From the cell containing the given text, extract its center point as (x, y) coordinate. 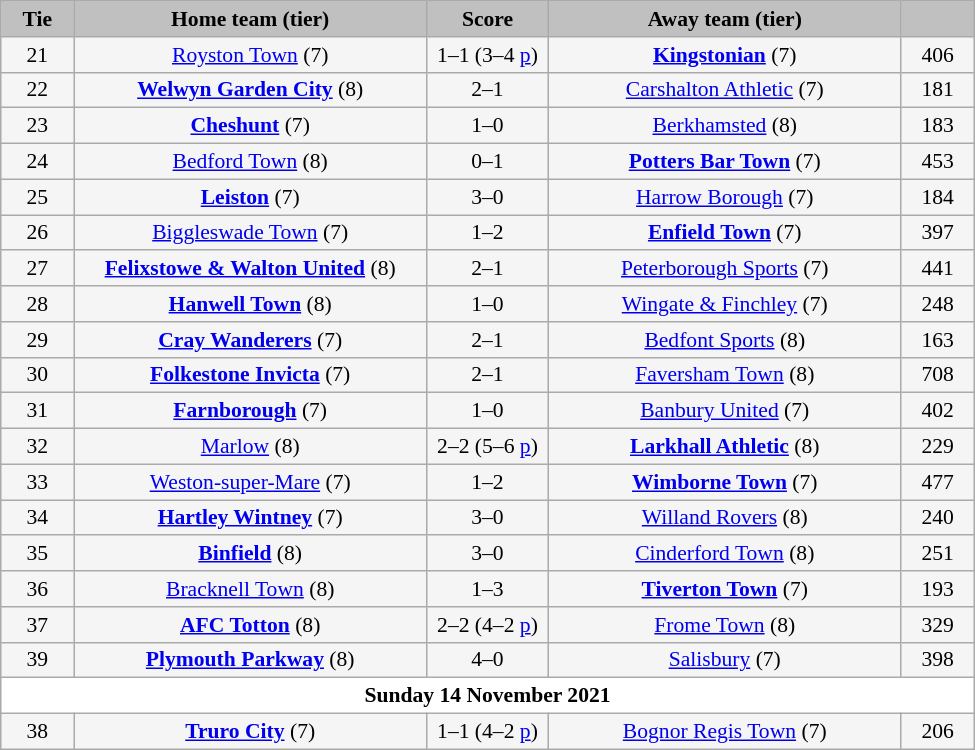
Wingate & Finchley (7) (724, 304)
Home team (tier) (250, 19)
163 (938, 340)
Larkhall Athletic (8) (724, 447)
30 (38, 375)
397 (938, 233)
Sunday 14 November 2021 (488, 696)
22 (38, 90)
Potters Bar Town (7) (724, 162)
Frome Town (8) (724, 625)
Bedfont Sports (8) (724, 340)
183 (938, 126)
Truro City (7) (250, 732)
Cinderford Town (8) (724, 554)
31 (38, 411)
4–0 (488, 660)
240 (938, 518)
Faversham Town (8) (724, 375)
453 (938, 162)
229 (938, 447)
Leiston (7) (250, 197)
25 (38, 197)
Willand Rovers (8) (724, 518)
Felixstowe & Walton United (8) (250, 269)
184 (938, 197)
477 (938, 482)
21 (38, 55)
Welwyn Garden City (8) (250, 90)
398 (938, 660)
2–2 (4–2 p) (488, 625)
248 (938, 304)
Cheshunt (7) (250, 126)
Banbury United (7) (724, 411)
Kingstonian (7) (724, 55)
1–1 (4–2 p) (488, 732)
Carshalton Athletic (7) (724, 90)
28 (38, 304)
38 (38, 732)
32 (38, 447)
Hanwell Town (8) (250, 304)
441 (938, 269)
27 (38, 269)
Peterborough Sports (7) (724, 269)
1–3 (488, 589)
Folkestone Invicta (7) (250, 375)
Score (488, 19)
329 (938, 625)
Bognor Regis Town (7) (724, 732)
29 (38, 340)
34 (38, 518)
Cray Wanderers (7) (250, 340)
24 (38, 162)
Plymouth Parkway (8) (250, 660)
26 (38, 233)
Wimborne Town (7) (724, 482)
Enfield Town (7) (724, 233)
406 (938, 55)
Tie (38, 19)
Bedford Town (8) (250, 162)
0–1 (488, 162)
Marlow (8) (250, 447)
Farnborough (7) (250, 411)
AFC Totton (8) (250, 625)
39 (38, 660)
Away team (tier) (724, 19)
Berkhamsted (8) (724, 126)
Weston-super-Mare (7) (250, 482)
Harrow Borough (7) (724, 197)
36 (38, 589)
23 (38, 126)
Hartley Wintney (7) (250, 518)
Biggleswade Town (7) (250, 233)
33 (38, 482)
181 (938, 90)
1–1 (3–4 p) (488, 55)
206 (938, 732)
Bracknell Town (8) (250, 589)
193 (938, 589)
37 (38, 625)
Binfield (8) (250, 554)
Royston Town (7) (250, 55)
35 (38, 554)
Tiverton Town (7) (724, 589)
251 (938, 554)
708 (938, 375)
2–2 (5–6 p) (488, 447)
Salisbury (7) (724, 660)
402 (938, 411)
